Capture the cell that displays the provided text and extract its [X, Y] central coordinate. 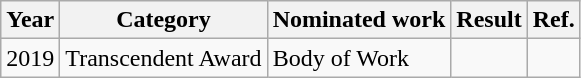
Nominated work [359, 20]
Category [164, 20]
Result [489, 20]
Year [30, 20]
Body of Work [359, 58]
2019 [30, 58]
Transcendent Award [164, 58]
Ref. [554, 20]
